Locate the cell with the specified text and output its (X, Y) center coordinate. 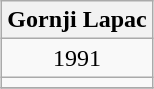
1991 (77, 58)
Gornji Lapac (77, 20)
